Search for the cell housing the specified text and yield its [x, y] center coordinate. 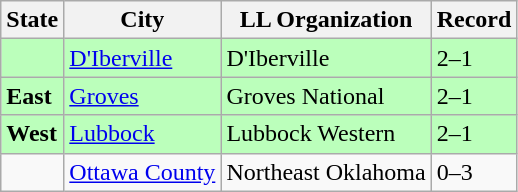
West [32, 134]
State [32, 20]
Ottawa County [142, 172]
0–3 [474, 172]
Lubbock [142, 134]
City [142, 20]
Groves [142, 96]
East [32, 96]
Lubbock Western [326, 134]
LL Organization [326, 20]
Record [474, 20]
Groves National [326, 96]
Northeast Oklahoma [326, 172]
